For the text-containing cell, return its midpoint in (x, y) coordinate format. 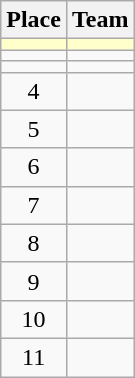
10 (34, 319)
8 (34, 243)
7 (34, 205)
11 (34, 357)
Place (34, 20)
4 (34, 91)
Team (100, 20)
6 (34, 167)
9 (34, 281)
5 (34, 129)
